Locate the cell with the specified text and output its (x, y) center coordinate. 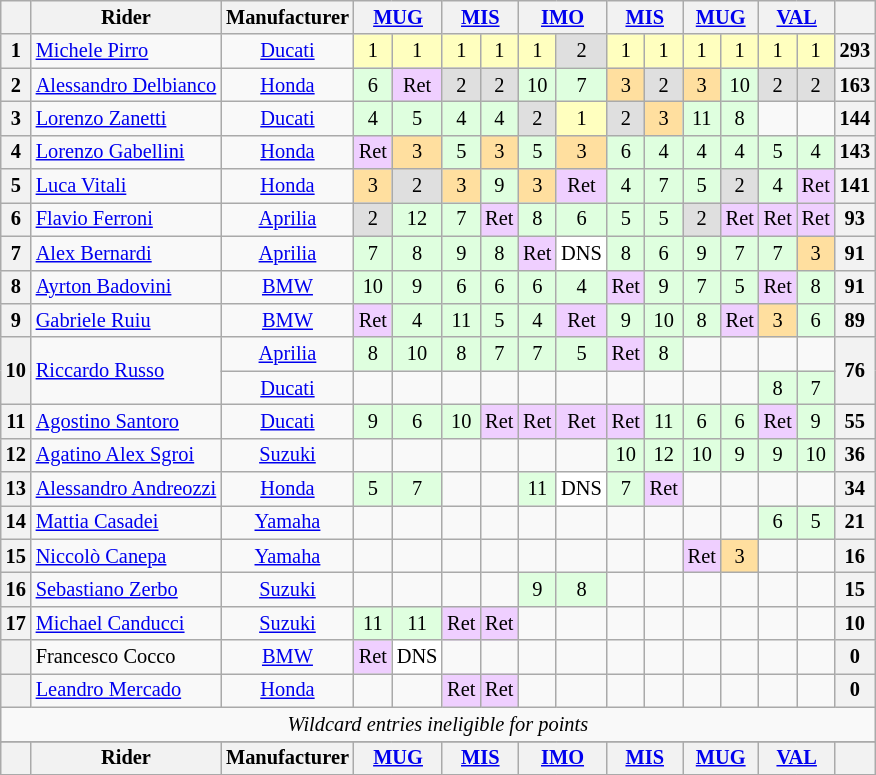
Gabriele Ruiu (126, 320)
141 (855, 186)
Agatino Alex Sgroi (126, 455)
Alessandro Delbianco (126, 85)
36 (855, 455)
Flavio Ferroni (126, 219)
Lorenzo Zanetti (126, 118)
89 (855, 320)
Alessandro Andreozzi (126, 489)
34 (855, 489)
Agostino Santoro (126, 421)
Michael Canducci (126, 623)
21 (855, 522)
293 (855, 51)
Riccardo Russo (126, 370)
Wildcard entries ineligible for points (438, 724)
Luca Vitali (126, 186)
Ayrton Badovini (126, 287)
Mattia Casadei (126, 522)
17 (16, 623)
14 (16, 522)
13 (16, 489)
Michele Pirro (126, 51)
Francesco Cocco (126, 657)
Leandro Mercado (126, 690)
143 (855, 152)
Lorenzo Gabellini (126, 152)
Alex Bernardi (126, 253)
76 (855, 370)
Sebastiano Zerbo (126, 589)
93 (855, 219)
55 (855, 421)
144 (855, 118)
Niccolò Canepa (126, 556)
163 (855, 85)
